Return the [x, y] coordinate for the center point of the cell that contains the specified text.  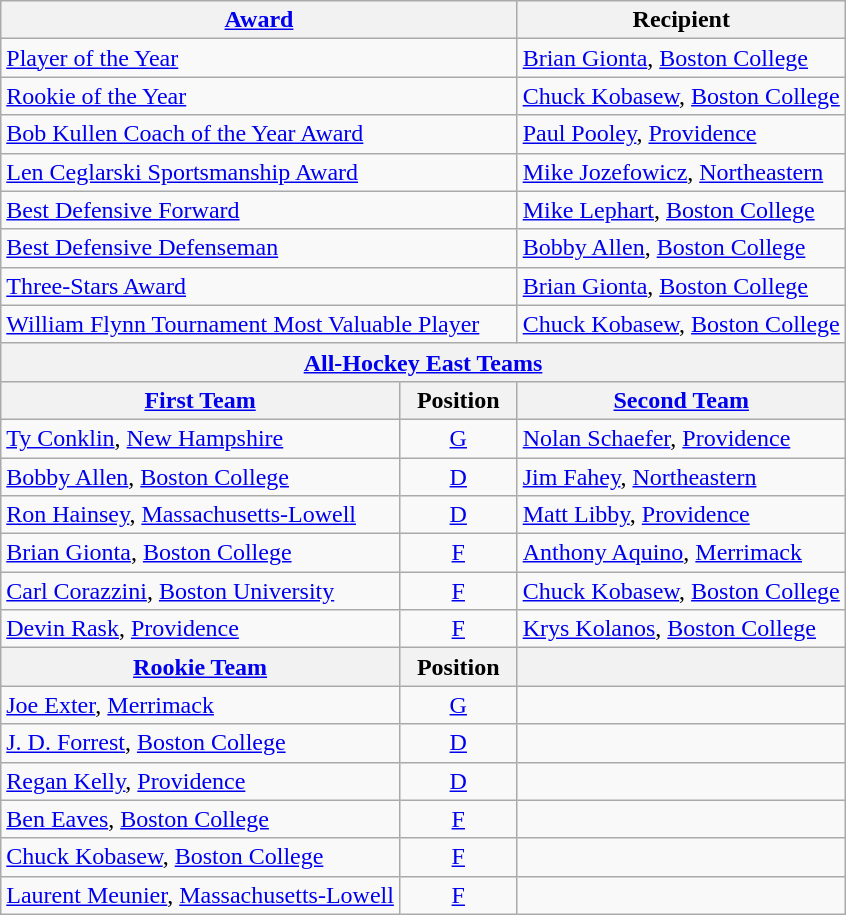
Joe Exter, Merrimack [200, 705]
William Flynn Tournament Most Valuable Player [259, 324]
Player of the Year [259, 58]
Best Defensive Defenseman [259, 248]
Devin Rask, Providence [200, 629]
Best Defensive Forward [259, 210]
Regan Kelly, Providence [200, 781]
All-Hockey East Teams [424, 362]
Rookie Team [200, 667]
J. D. Forrest, Boston College [200, 743]
Rookie of the Year [259, 96]
Laurent Meunier, Massachusetts-Lowell [200, 895]
Len Ceglarski Sportsmanship Award [259, 172]
Mike Jozefowicz, Northeastern [681, 172]
Paul Pooley, Providence [681, 134]
First Team [200, 400]
Recipient [681, 20]
Krys Kolanos, Boston College [681, 629]
Nolan Schaefer, Providence [681, 438]
Second Team [681, 400]
Bob Kullen Coach of the Year Award [259, 134]
Jim Fahey, Northeastern [681, 477]
Ty Conklin, New Hampshire [200, 438]
Carl Corazzini, Boston University [200, 591]
Matt Libby, Providence [681, 515]
Ben Eaves, Boston College [200, 819]
Mike Lephart, Boston College [681, 210]
Anthony Aquino, Merrimack [681, 553]
Ron Hainsey, Massachusetts-Lowell [200, 515]
Award [259, 20]
Three-Stars Award [259, 286]
